Provide the (X, Y) coordinate of the cell's center where the given text is located.  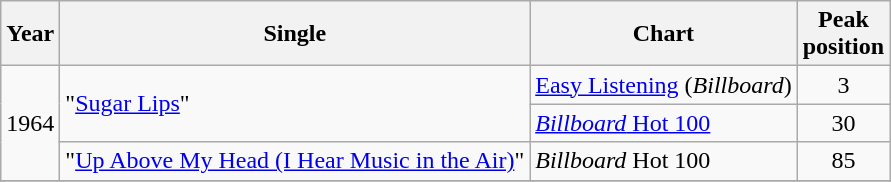
Chart (664, 34)
3 (843, 85)
1964 (30, 123)
Easy Listening (Billboard) (664, 85)
Peakposition (843, 34)
30 (843, 123)
85 (843, 161)
"Up Above My Head (I Hear Music in the Air)" (295, 161)
"Sugar Lips" (295, 104)
Single (295, 34)
Year (30, 34)
